Locate the cell with the specified text and output its [x, y] center coordinate. 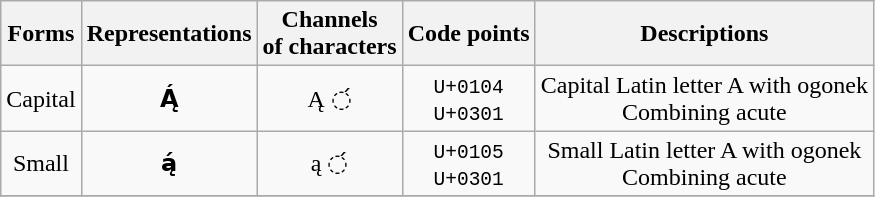
Forms [41, 34]
ą́ [169, 164]
Ą́ [169, 98]
Descriptions [704, 34]
Ą ◌́ [330, 98]
U+0104U+0301 [468, 98]
ą ◌́ [330, 164]
U+0105U+0301 [468, 164]
Capital Latin letter A with ogonekCombining acute [704, 98]
Small Latin letter A with ogonekCombining acute [704, 164]
Representations [169, 34]
Small [41, 164]
Channelsof characters [330, 34]
Code points [468, 34]
Capital [41, 98]
